For the text-containing cell, return its midpoint in [X, Y] coordinate format. 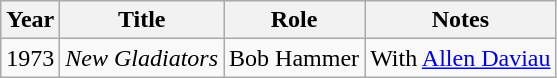
1973 [30, 58]
Bob Hammer [294, 58]
With Allen Daviau [460, 58]
Notes [460, 20]
Year [30, 20]
New Gladiators [142, 58]
Role [294, 20]
Title [142, 20]
